For the text-containing cell, return its midpoint in (X, Y) coordinate format. 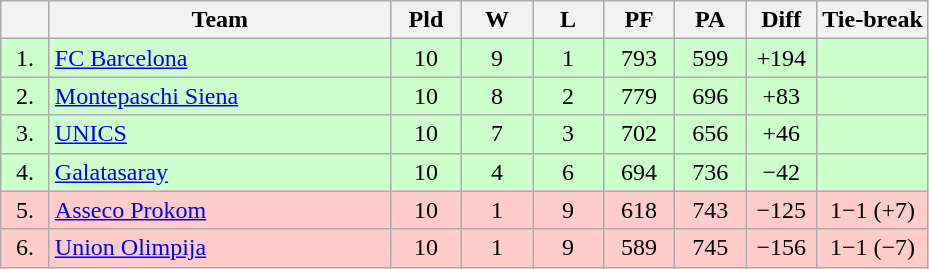
−156 (782, 248)
+83 (782, 96)
−125 (782, 210)
1. (26, 58)
2. (26, 96)
8 (496, 96)
+194 (782, 58)
L (568, 20)
UNICS (220, 134)
Union Olimpija (220, 248)
Tie-break (873, 20)
6 (568, 172)
743 (710, 210)
694 (640, 172)
618 (640, 210)
4. (26, 172)
PF (640, 20)
5. (26, 210)
W (496, 20)
696 (710, 96)
3. (26, 134)
4 (496, 172)
Asseco Prokom (220, 210)
+46 (782, 134)
702 (640, 134)
Diff (782, 20)
2 (568, 96)
589 (640, 248)
Montepaschi Siena (220, 96)
3 (568, 134)
779 (640, 96)
7 (496, 134)
1−1 (−7) (873, 248)
1−1 (+7) (873, 210)
656 (710, 134)
599 (710, 58)
Galatasaray (220, 172)
6. (26, 248)
Team (220, 20)
793 (640, 58)
FC Barcelona (220, 58)
736 (710, 172)
−42 (782, 172)
Pld (426, 20)
745 (710, 248)
PA (710, 20)
